Output the [x, y] coordinate of the center of the cell containing the given text.  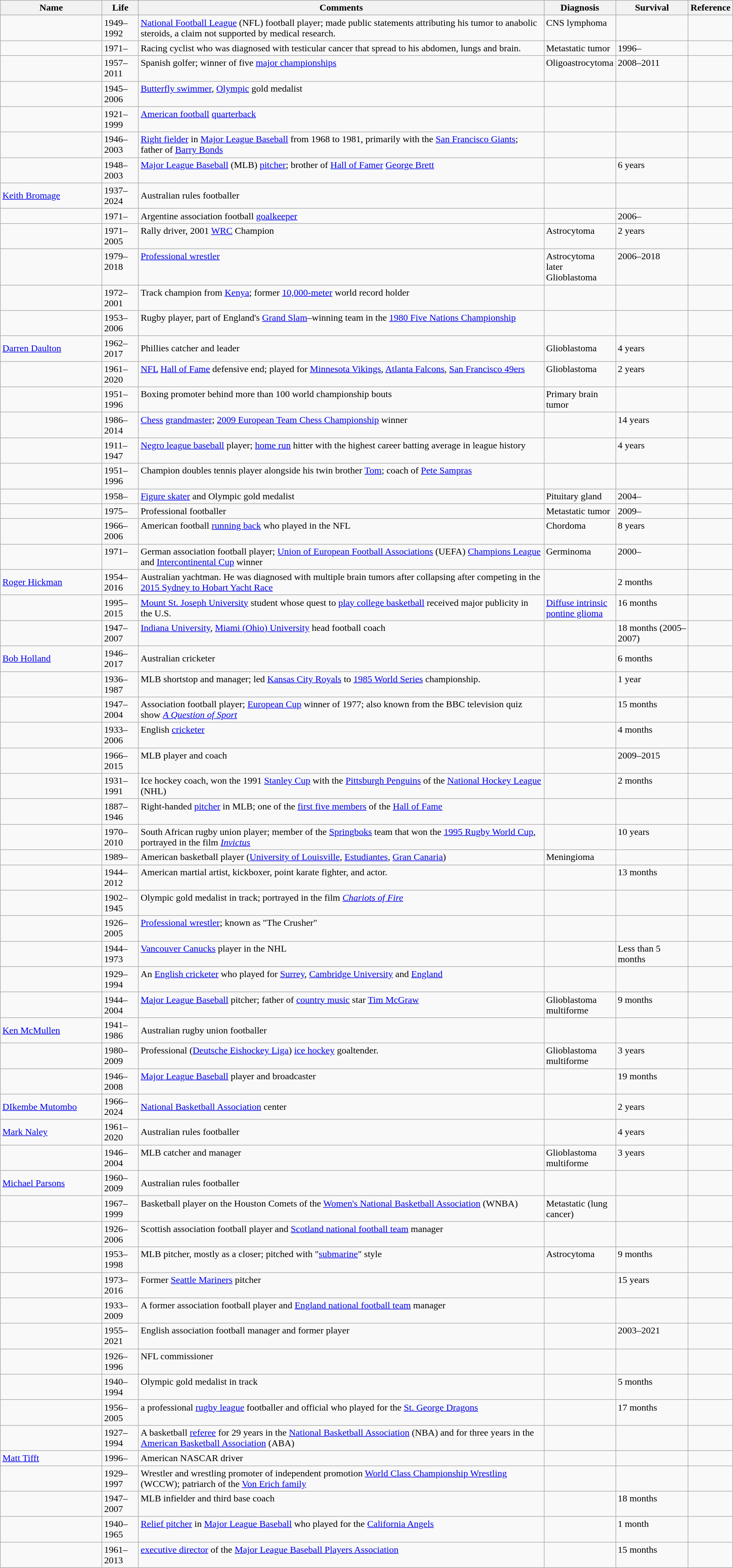
1949–1992 [121, 28]
Australian cricketer [341, 659]
1995–2015 [121, 608]
1962–2017 [121, 349]
Roger Hickman [51, 582]
Right fielder in Major League Baseball from 1968 to 1981, primarily with the San Francisco Giants; father of Barry Bonds [341, 145]
1940–1994 [121, 1387]
National Basketball Association center [341, 1107]
Vancouver Canucks player in the NHL [341, 954]
Less than 5 months [652, 954]
1911–1947 [121, 450]
1989– [121, 857]
Association football player; European Cup winner of 1977; also known from the BBC television quiz show A Question of Sport [341, 710]
1956–2005 [121, 1412]
1973–2016 [121, 1285]
1 month [652, 1530]
Ice hockey coach, won the 1991 Stanley Cup with the Pittsburgh Penguins of the National Hockey League (NHL) [341, 786]
1971–2005 [121, 236]
Right-handed pitcher in MLB; one of the first five members of the Hall of Fame [341, 811]
2006– [652, 216]
1955–2021 [121, 1336]
1948–2003 [121, 170]
6 months [652, 659]
a professional rugby league footballer and official who played for the St. George Dragons [341, 1412]
1936–1987 [121, 684]
1966–2006 [121, 531]
1887–1946 [121, 811]
1980–2009 [121, 1056]
Diffuse intrinsic pontine glioma [580, 608]
Keith Bromage [51, 196]
NFL Hall of Fame defensive end; played for Minnesota Vikings, Atlanta Falcons, San Francisco 49ers [341, 374]
Oligoastrocytoma [580, 68]
Spanish golfer; winner of five major championships [341, 68]
1975– [121, 511]
1933–2009 [121, 1310]
1940–1965 [121, 1530]
American football running back who played in the NFL [341, 531]
DIkembe Mutombo [51, 1107]
1946–2003 [121, 145]
1944–2004 [121, 1005]
American basketball player (University of Louisville, Estudiantes, Gran Canaria) [341, 857]
1957–2011 [121, 68]
Scottish association football player and Scotland national football team manager [341, 1234]
8 years [652, 531]
14 years [652, 425]
Mount St. Joseph University student whose quest to play college basketball received major publicity in the U.S. [341, 608]
1953–1998 [121, 1259]
1944–2012 [121, 877]
CNS lymphoma [580, 28]
MLB pitcher, mostly as a closer; pitched with "submarine" style [341, 1259]
4 months [652, 735]
1947–2004 [121, 710]
Survival [652, 8]
17 months [652, 1412]
1929–1997 [121, 1478]
1961–2013 [121, 1555]
Former Seattle Mariners pitcher [341, 1285]
Butterfly swimmer, Olympic gold medalist [341, 94]
A basketball referee for 29 years in the National Basketball Association (NBA) and for three years in the American Basketball Association (ABA) [341, 1438]
German association football player; Union of European Football Associations (UEFA) Champions League and Intercontinental Cup winner [341, 557]
Major League Baseball (MLB) pitcher; brother of Hall of Famer George Brett [341, 170]
6 years [652, 170]
Wrestler and wrestling promoter of independent promotion World Class Championship Wrestling (WCCW); patriarch of the Von Erich family [341, 1478]
2003–2021 [652, 1336]
5 months [652, 1387]
English cricketer [341, 735]
1902–1945 [121, 903]
Germinoma [580, 557]
1966–2024 [121, 1107]
MLB catcher and manager [341, 1158]
Rugby player, part of England's Grand Slam–winning team in the 1980 Five Nations Championship [341, 323]
Professional (Deutsche Eishockey Liga) ice hockey goaltender. [341, 1056]
2000– [652, 557]
Meningioma [580, 857]
1946–2004 [121, 1158]
English association football manager and former player [341, 1336]
Name [51, 8]
A former association football player and England national football team manager [341, 1310]
1946–2008 [121, 1081]
Metastatic (lung cancer) [580, 1209]
1921–1999 [121, 119]
1966–2015 [121, 761]
1929–1994 [121, 979]
Life [121, 8]
1960–2009 [121, 1183]
South African rugby union player; member of the Springboks team that won the 1995 Rugby World Cup, portrayed in the film Invictus [341, 837]
MLB infielder and third base coach [341, 1504]
An English cricketer who played for Surrey, Cambridge University and England [341, 979]
Argentine association football goalkeeper [341, 216]
1926–1996 [121, 1361]
10 years [652, 837]
Matt Tifft [51, 1458]
Champion doubles tennis player alongside his twin brother Tom; coach of Pete Sampras [341, 476]
1979–2018 [121, 267]
executive director of the Major League Baseball Players Association [341, 1555]
1958– [121, 496]
1937–2024 [121, 196]
Chess grandmaster; 2009 European Team Chess Championship winner [341, 425]
1 year [652, 684]
18 months [652, 1504]
Olympic gold medalist in track; portrayed in the film Chariots of Fire [341, 903]
2008–2011 [652, 68]
1931–1991 [121, 786]
1933–2006 [121, 735]
Phillies catcher and leader [341, 349]
Pituitary gland [580, 496]
18 months (2005–2007) [652, 633]
American football quarterback [341, 119]
Reference [710, 8]
1945–2006 [121, 94]
1927–1994 [121, 1438]
Racing cyclist who was diagnosed with testicular cancer that spread to his abdomen, lungs and brain. [341, 48]
1970–2010 [121, 837]
1946–2017 [121, 659]
MLB player and coach [341, 761]
Olympic gold medalist in track [341, 1387]
Diagnosis [580, 8]
16 months [652, 608]
Major League Baseball pitcher; father of country music star Tim McGraw [341, 1005]
1967–1999 [121, 1209]
1926–2006 [121, 1234]
Primary brain tumor [580, 399]
1986–2014 [121, 425]
Comments [341, 8]
Relief pitcher in Major League Baseball who played for the California Angels [341, 1530]
Negro league baseball player; home run hitter with the highest career batting average in league history [341, 450]
American NASCAR driver [341, 1458]
Bob Holland [51, 659]
1944–1973 [121, 954]
1941–1986 [121, 1030]
1972–2001 [121, 298]
American martial artist, kickboxer, point karate fighter, and actor. [341, 877]
Professional wrestler; known as "The Crusher" [341, 928]
NFL commissioner [341, 1361]
2009– [652, 511]
Professional wrestler [341, 267]
Australian yachtman. He was diagnosed with multiple brain tumors after collapsing after competing in the 2015 Sydney to Hobart Yacht Race [341, 582]
13 months [652, 877]
Rally driver, 2001 WRC Champion [341, 236]
1926–2005 [121, 928]
MLB shortstop and manager; led Kansas City Royals to 1985 World Series championship. [341, 684]
Track champion from Kenya; former 10,000-meter world record holder [341, 298]
Figure skater and Olympic gold medalist [341, 496]
Indiana University, Miami (Ohio) University head football coach [341, 633]
Major League Baseball player and broadcaster [341, 1081]
Ken McMullen [51, 1030]
Professional footballer [341, 511]
15 years [652, 1285]
Mark Naley [51, 1133]
Darren Daulton [51, 349]
Astrocytoma later Glioblastoma [580, 267]
Boxing promoter behind more than 100 world championship bouts [341, 399]
19 months [652, 1081]
1953–2006 [121, 323]
Australian rugby union footballer [341, 1030]
1954–2016 [121, 582]
Basketball player on the Houston Comets of the Women's National Basketball Association (WNBA) [341, 1209]
Chordoma [580, 531]
Michael Parsons [51, 1183]
2006–2018 [652, 267]
2009–2015 [652, 761]
2004– [652, 496]
